Capture the cell that displays the provided text and extract its [x, y] central coordinate. 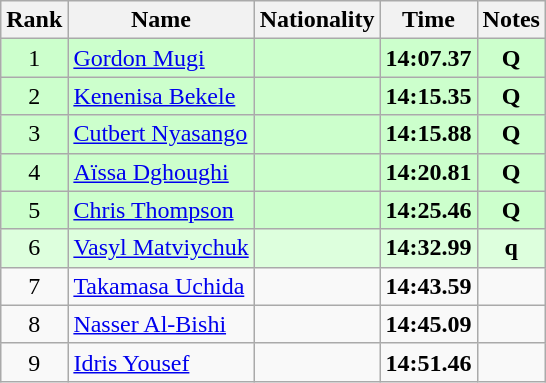
Time [428, 20]
7 [34, 286]
Rank [34, 20]
14:45.09 [428, 324]
Cutbert Nyasango [161, 134]
Chris Thompson [161, 210]
9 [34, 362]
q [511, 248]
Nationality [317, 20]
Vasyl Matviychuk [161, 248]
14:43.59 [428, 286]
Takamasa Uchida [161, 286]
Notes [511, 20]
5 [34, 210]
8 [34, 324]
14:25.46 [428, 210]
14:07.37 [428, 58]
14:15.88 [428, 134]
1 [34, 58]
14:51.46 [428, 362]
14:32.99 [428, 248]
Gordon Mugi [161, 58]
14:20.81 [428, 172]
14:15.35 [428, 96]
2 [34, 96]
4 [34, 172]
Kenenisa Bekele [161, 96]
Nasser Al-Bishi [161, 324]
6 [34, 248]
3 [34, 134]
Name [161, 20]
Idris Yousef [161, 362]
Aïssa Dghoughi [161, 172]
